Extract the [X, Y] coordinate from the center of the cell holding the provided text.  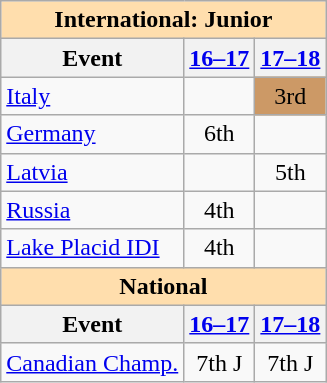
Russia [92, 210]
National [164, 286]
Italy [92, 96]
5th [290, 172]
3rd [290, 96]
6th [220, 134]
International: Junior [164, 20]
Germany [92, 134]
Latvia [92, 172]
Lake Placid IDI [92, 248]
Canadian Champ. [92, 362]
